Return [X, Y] of the center of cell containing provided text 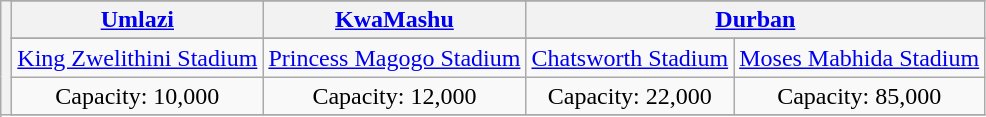
King Zwelithini Stadium [138, 58]
Capacity: 22,000 [630, 96]
Moses Mabhida Stadium [860, 58]
Capacity: 85,000 [860, 96]
Capacity: 10,000 [138, 96]
Capacity: 12,000 [394, 96]
Princess Magogo Stadium [394, 58]
KwaMashu [394, 20]
Umlazi [138, 20]
Chatsworth Stadium [630, 58]
Durban [756, 20]
